Locate the cell with the specified text and output its [X, Y] center coordinate. 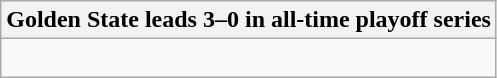
Golden State leads 3–0 in all-time playoff series [249, 20]
